Locate the cell with the specified text and output its (X, Y) center coordinate. 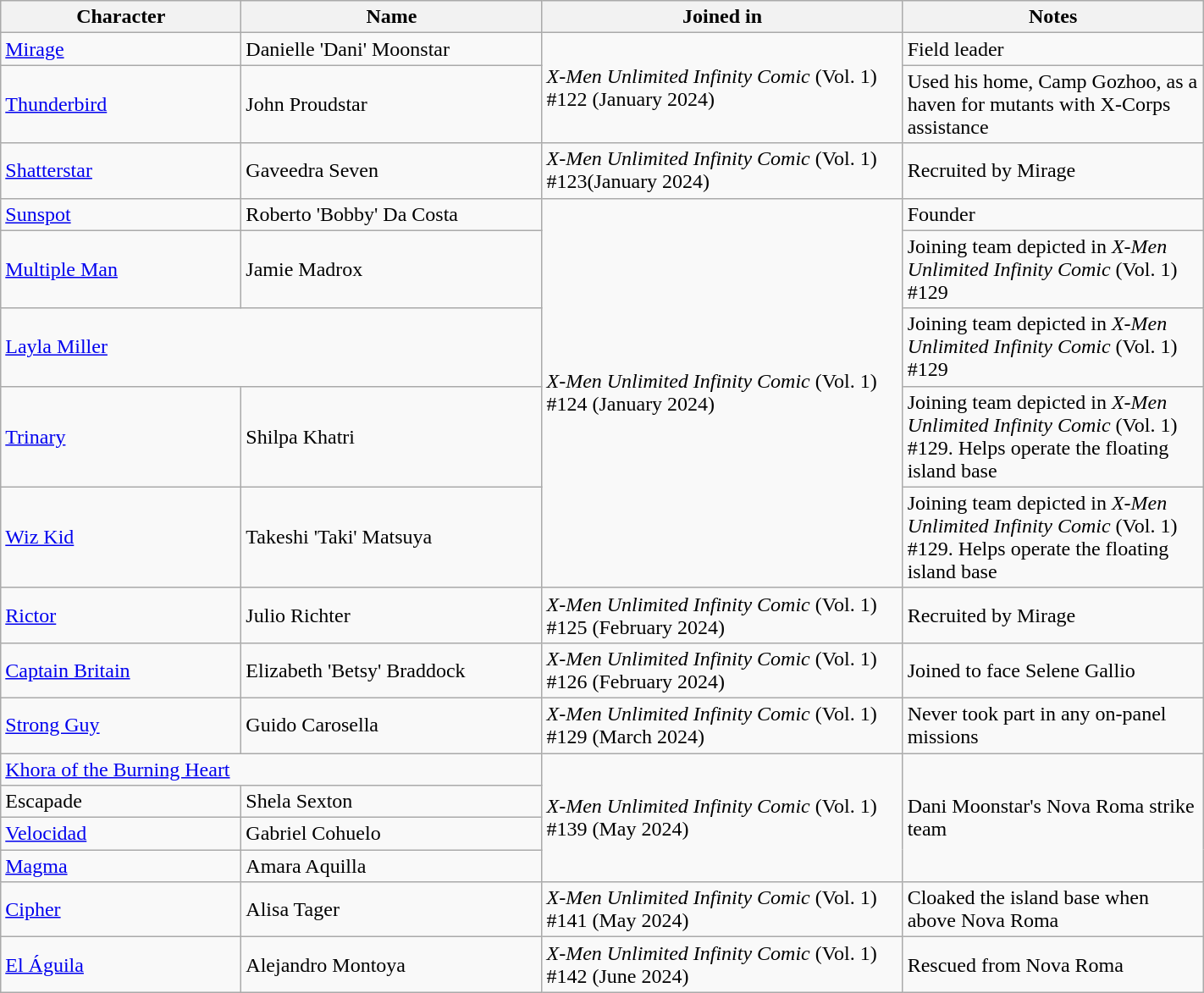
Character (121, 17)
Velocidad (121, 834)
X-Men Unlimited Infinity Comic (Vol. 1) #139 (May 2024) (722, 818)
Mirage (121, 49)
Notes (1053, 17)
Khora of the Burning Heart (271, 770)
Cloaked the island base when above Nova Roma (1053, 909)
Alisa Tager (391, 909)
Rictor (121, 615)
Dani Moonstar's Nova Roma strike team (1053, 818)
Layla Miller (271, 347)
Amara Aquilla (391, 866)
Magma (121, 866)
Founder (1053, 214)
Gabriel Cohuelo (391, 834)
Jamie Madrox (391, 269)
Sunspot (121, 214)
Rescued from Nova Roma (1053, 965)
Wiz Kid (121, 537)
John Proudstar (391, 104)
X-Men Unlimited Infinity Comic (Vol. 1) #123(January 2024) (722, 171)
Takeshi 'Taki' Matsuya (391, 537)
Shatterstar (121, 171)
Shela Sexton (391, 802)
Shilpa Khatri (391, 437)
El Águila (121, 965)
X-Men Unlimited Infinity Comic (Vol. 1) #125 (February 2024) (722, 615)
Guido Carosella (391, 725)
X-Men Unlimited Infinity Comic (Vol. 1) #141 (May 2024) (722, 909)
Captain Britain (121, 670)
Strong Guy (121, 725)
Name (391, 17)
Roberto 'Bobby' Da Costa (391, 214)
Alejandro Montoya (391, 965)
X-Men Unlimited Infinity Comic (Vol. 1) #124 (January 2024) (722, 393)
Cipher (121, 909)
Escapade (121, 802)
X-Men Unlimited Infinity Comic (Vol. 1) #126 (February 2024) (722, 670)
Multiple Man (121, 269)
Joined to face Selene Gallio (1053, 670)
X-Men Unlimited Infinity Comic (Vol. 1) #129 (March 2024) (722, 725)
Danielle 'Dani' Moonstar (391, 49)
Gaveedra Seven (391, 171)
Field leader (1053, 49)
X-Men Unlimited Infinity Comic (Vol. 1) #142 (June 2024) (722, 965)
Trinary (121, 437)
Joined in (722, 17)
Thunderbird (121, 104)
Elizabeth 'Betsy' Braddock (391, 670)
Used his home, Camp Gozhoo, as a haven for mutants with X-Corps assistance (1053, 104)
Never took part in any on-panel missions (1053, 725)
Julio Richter (391, 615)
X-Men Unlimited Infinity Comic (Vol. 1) #122 (January 2024) (722, 88)
